Pinpoint the cell where the given text exists, returning its [X, Y] midpoint coordinate. 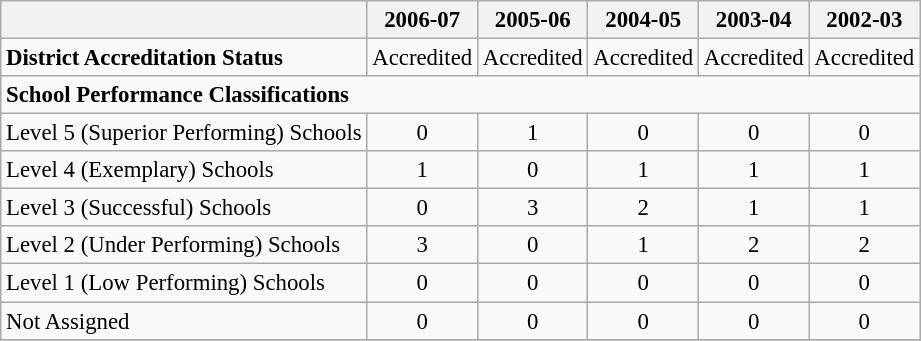
2004-05 [644, 20]
Not Assigned [184, 321]
District Accreditation Status [184, 58]
2002-03 [864, 20]
Level 4 (Exemplary) Schools [184, 170]
Level 1 (Low Performing) Schools [184, 283]
2006-07 [422, 20]
2005-06 [532, 20]
2003-04 [754, 20]
Level 2 (Under Performing) Schools [184, 245]
Level 5 (Superior Performing) Schools [184, 133]
Level 3 (Successful) Schools [184, 208]
School Performance Classifications [460, 95]
